Find where the given text appears and provide that cell's center as [x, y] coordinate. 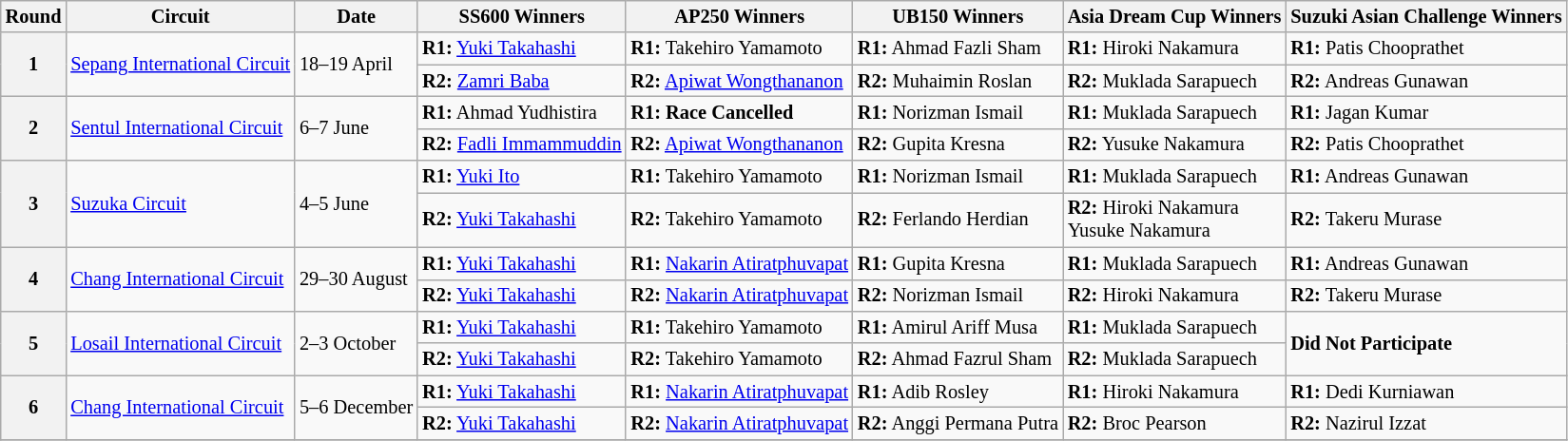
UB150 Winners [958, 16]
Suzuka Circuit [181, 203]
R1: Patis Chooprathet [1426, 48]
R2: Hiroki Nakamura [1175, 296]
6–7 June [356, 127]
Sentul International Circuit [181, 127]
R1: Jagan Kumar [1426, 112]
R1: Ahmad Fazli Sham [958, 48]
4–5 June [356, 203]
AP250 Winners [739, 16]
SS600 Winners [521, 16]
R1: Adib Rosley [958, 392]
3 [34, 203]
R1: Dedi Kurniawan [1426, 392]
Asia Dream Cup Winners [1175, 16]
R1: Amirul Ariff Musa [958, 327]
R1: Ahmad Yudhistira [521, 112]
Suzuki Asian Challenge Winners [1426, 16]
Circuit [181, 16]
R1: Race Cancelled [739, 112]
Round [34, 16]
R2: Broc Pearson [1175, 423]
4 [34, 279]
R2: Yusuke Nakamura [1175, 144]
R2: Fadli Immammuddin [521, 144]
29–30 August [356, 279]
R2: Norizman Ismail [958, 296]
2–3 October [356, 342]
R1: Yuki Ito [521, 177]
R2: Muhaimin Roslan [958, 81]
6 [34, 407]
1 [34, 65]
Date [356, 16]
R2: Andreas Gunawan [1426, 81]
R1: Gupita Kresna [958, 263]
18–19 April [356, 65]
Losail International Circuit [181, 342]
R2: Gupita Kresna [958, 144]
R2: Zamri Baba [521, 81]
5 [34, 342]
R2: Patis Chooprathet [1426, 144]
2 [34, 127]
R2: Ferlando Herdian [958, 220]
R2: Anggi Permana Putra [958, 423]
5–6 December [356, 407]
Sepang International Circuit [181, 65]
Did Not Participate [1426, 342]
R2: Ahmad Fazrul Sham [958, 359]
R2: Nazirul Izzat [1426, 423]
R2: Hiroki Nakamura Yusuke Nakamura [1175, 220]
